Pinpoint the cell where the given text exists, returning its (X, Y) midpoint coordinate. 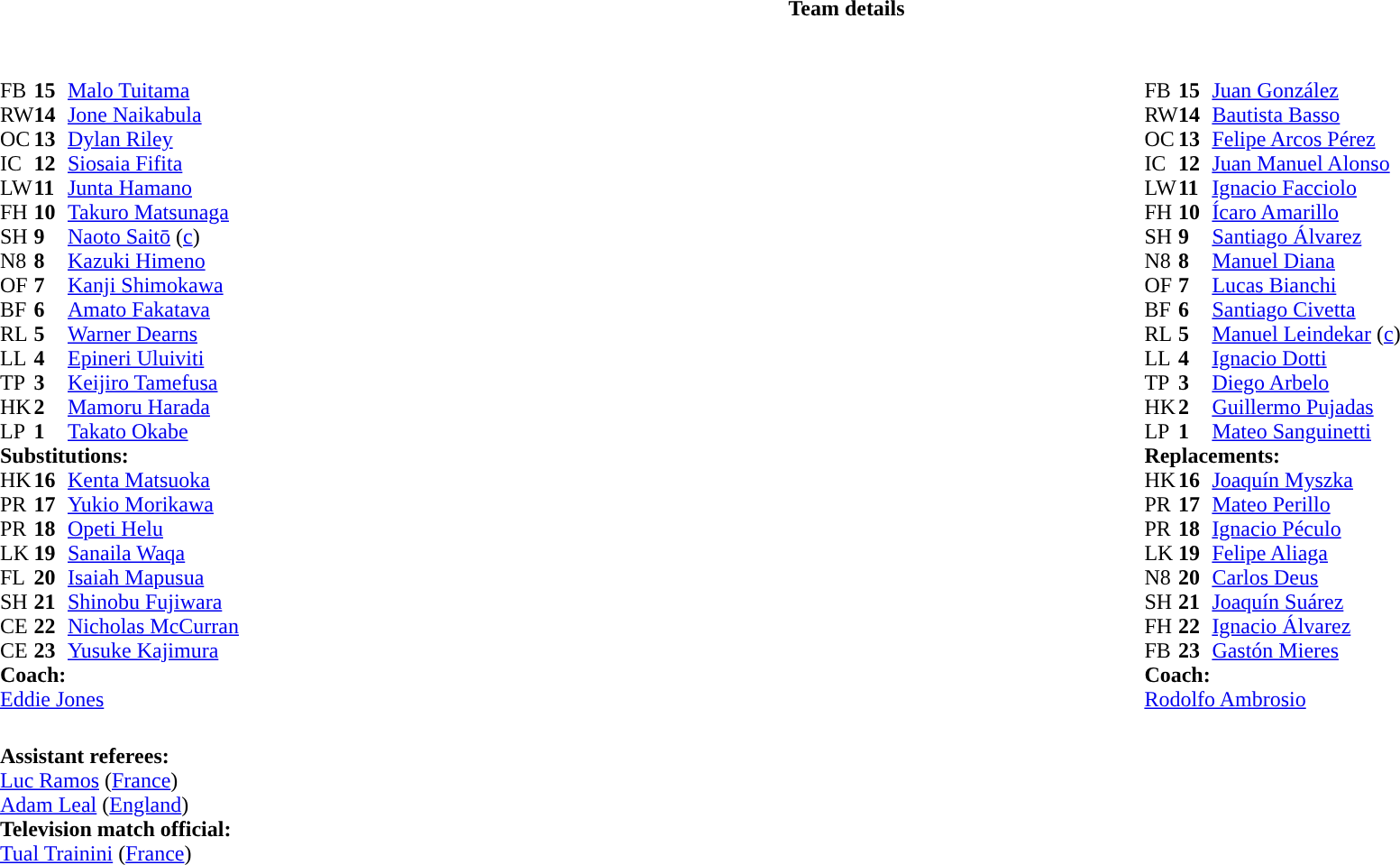
Substitutions: (119, 456)
Santiago Civetta (1305, 310)
Guillermo Pujadas (1305, 408)
Rodolfo Ambrosio (1272, 700)
Felipe Arcos Pérez (1305, 139)
Manuel Diana (1305, 262)
Isaiah Mapusua (153, 577)
Opeti Helu (153, 529)
Ícaro Amarillo (1305, 213)
Shinobu Fujiwara (153, 603)
Diego Arbelo (1305, 382)
Mateo Sanguinetti (1305, 431)
Yusuke Kajimura (153, 651)
Gastón Mieres (1305, 651)
Bautista Basso (1305, 115)
Yukio Morikawa (153, 505)
Lucas Bianchi (1305, 285)
Ignacio Álvarez (1305, 626)
Epineri Uluiviti (153, 359)
Joaquín Suárez (1305, 603)
Joaquín Myszka (1305, 480)
Manuel Leindekar (c) (1305, 334)
Sanaila Waqa (153, 554)
Santiago Álvarez (1305, 236)
Carlos Deus (1305, 577)
Jone Naikabula (153, 115)
Dylan Riley (153, 139)
Felipe Aliaga (1305, 554)
Malo Tuitama (153, 90)
Ignacio Facciolo (1305, 188)
Kanji Shimokawa (153, 285)
Mateo Perillo (1305, 505)
FL (17, 577)
Kenta Matsuoka (153, 480)
Eddie Jones (119, 700)
Juan Manuel Alonso (1305, 164)
Mamoru Harada (153, 408)
Replacements: (1272, 456)
Siosaia Fifita (153, 164)
Kazuki Himeno (153, 262)
Takuro Matsunaga (153, 213)
Naoto Saitō (c) (153, 236)
Keijiro Tamefusa (153, 382)
Ignacio Péculo (1305, 529)
Nicholas McCurran (153, 626)
Takato Okabe (153, 431)
Junta Hamano (153, 188)
Warner Dearns (153, 334)
Ignacio Dotti (1305, 359)
Juan González (1305, 90)
Amato Fakatava (153, 310)
